Search for the cell housing the specified text and yield its [X, Y] center coordinate. 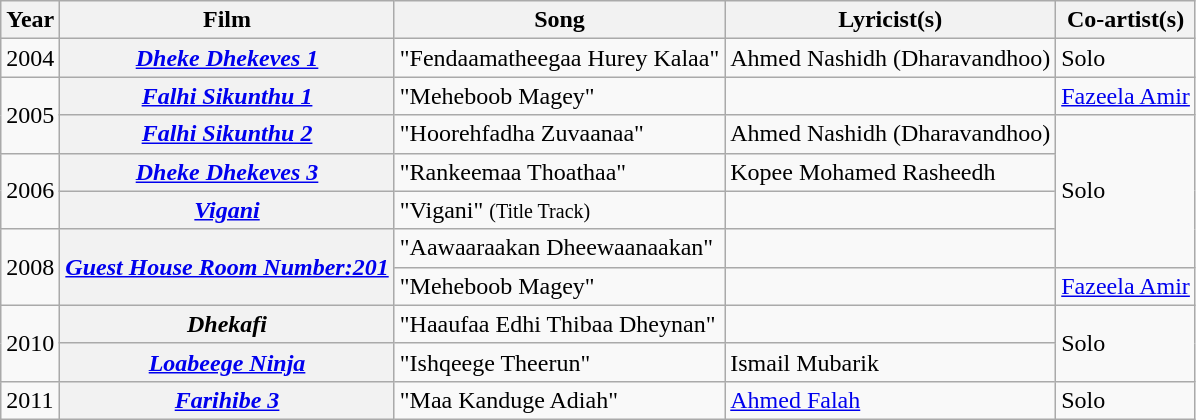
Film [227, 20]
Co-artist(s) [1126, 20]
"Vigani" (Title Track) [559, 210]
2010 [30, 343]
Song [559, 20]
2011 [30, 400]
Falhi Sikunthu 2 [227, 134]
Loabeege Ninja [227, 362]
"Haaufaa Edhi Thibaa Dheynan" [559, 324]
Dheke Dhekeves 1 [227, 58]
"Fendaamatheegaa Hurey Kalaa" [559, 58]
Lyricist(s) [890, 20]
Guest House Room Number:201 [227, 267]
2005 [30, 115]
Kopee Mohamed Rasheedh [890, 172]
Dheke Dhekeves 3 [227, 172]
Ahmed Falah [890, 400]
Falhi Sikunthu 1 [227, 96]
"Maa Kanduge Adiah" [559, 400]
"Aawaaraakan Dheewaanaakan" [559, 248]
"Hoorehfadha Zuvaanaa" [559, 134]
Year [30, 20]
Farihibe 3 [227, 400]
2008 [30, 267]
2004 [30, 58]
"Ishqeege Theerun" [559, 362]
Vigani [227, 210]
"Rankeemaa Thoathaa" [559, 172]
2006 [30, 191]
Dhekafi [227, 324]
Ismail Mubarik [890, 362]
